Return the (X, Y) coordinate for the center point of the cell that contains the specified text.  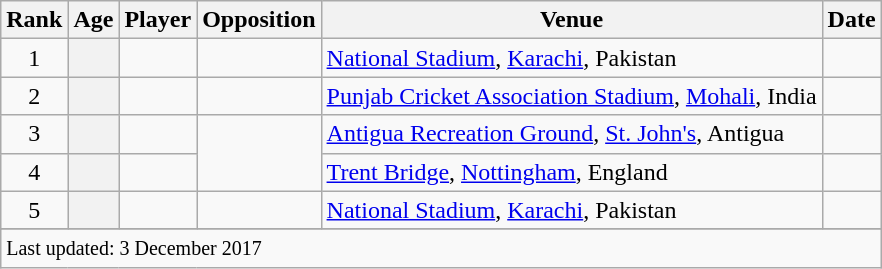
Trent Bridge, Nottingham, England (572, 172)
2 (34, 96)
Punjab Cricket Association Stadium, Mohali, India (572, 96)
Last updated: 3 December 2017 (441, 248)
Date (852, 20)
Rank (34, 20)
Antigua Recreation Ground, St. John's, Antigua (572, 134)
3 (34, 134)
1 (34, 58)
Venue (572, 20)
4 (34, 172)
Age (94, 20)
Opposition (259, 20)
Player (158, 20)
5 (34, 210)
